Identify which cell holds the provided text, then report its (X, Y) central coordinate. 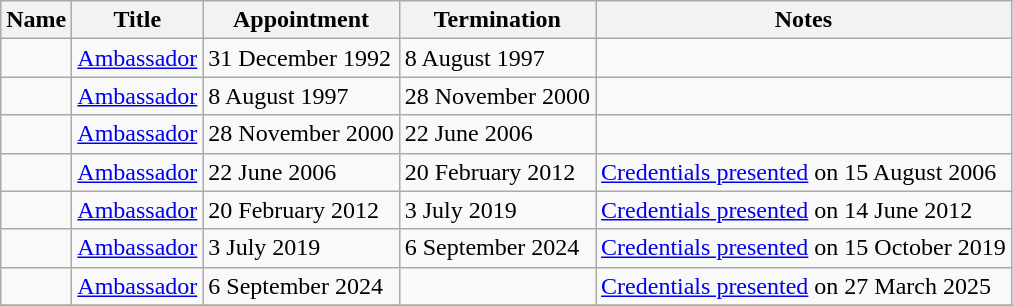
Credentials presented on 14 June 2012 (804, 210)
Appointment (301, 20)
Name (36, 20)
Credentials presented on 27 March 2025 (804, 286)
Credentials presented on 15 August 2006 (804, 172)
Notes (804, 20)
31 December 1992 (301, 58)
Termination (497, 20)
Title (138, 20)
Credentials presented on 15 October 2019 (804, 248)
